Locate the cell with the specified text and output its (x, y) center coordinate. 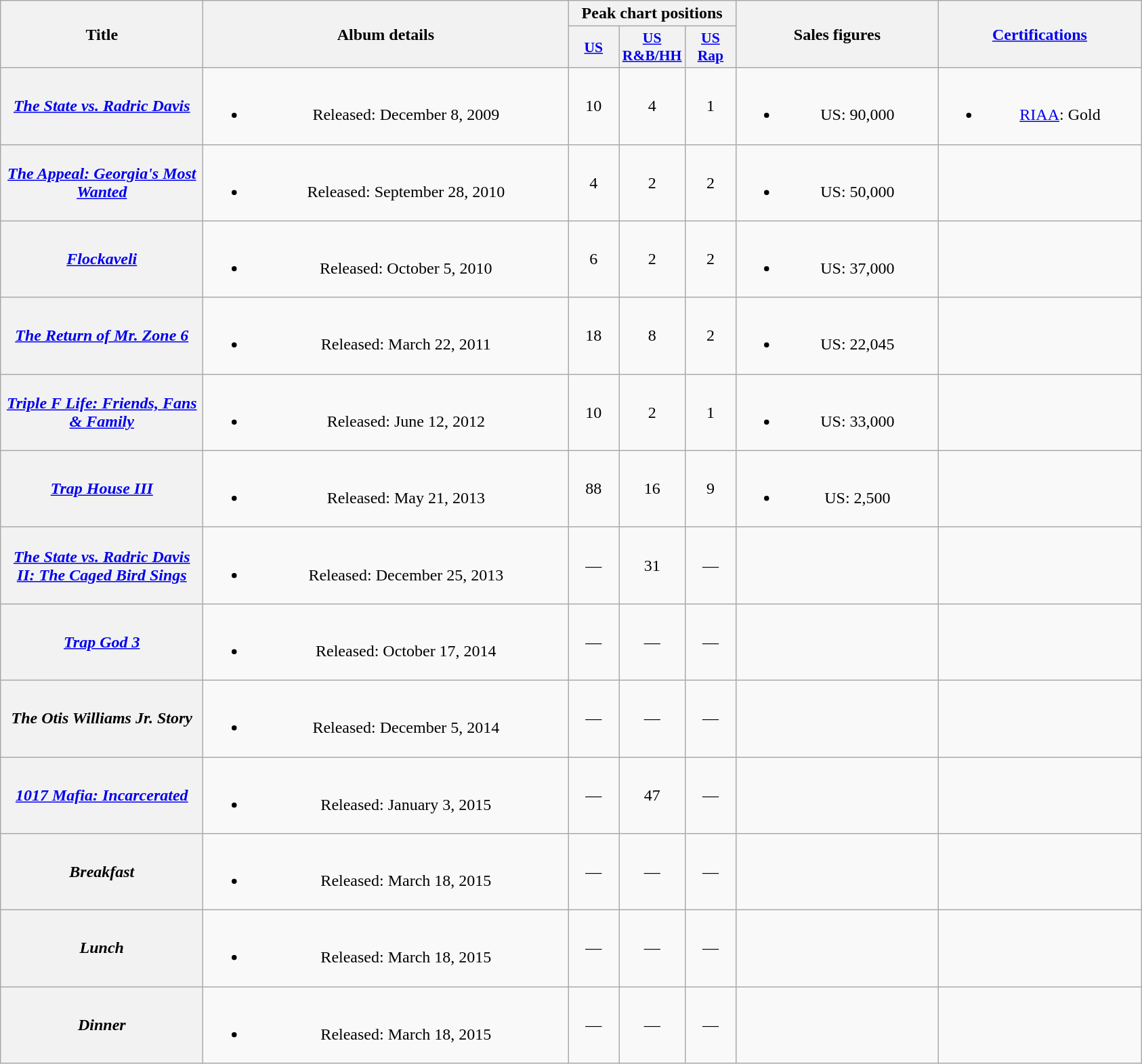
18 (593, 336)
Released: June 12, 2012 (386, 412)
Album details (386, 34)
6 (593, 259)
The Otis Williams Jr. Story (102, 718)
US: 2,500 (837, 489)
US: 37,000 (837, 259)
Released: January 3, 2015 (386, 795)
Trap God 3 (102, 642)
Released: March 22, 2011 (386, 336)
9 (710, 489)
88 (593, 489)
Trap House III (102, 489)
47 (652, 795)
The State vs. Radric Davis II: The Caged Bird Sings (102, 565)
The Return of Mr. Zone 6 (102, 336)
RIAA: Gold (1039, 106)
US: 50,000 (837, 183)
Sales figures (837, 34)
USR&B/HH (652, 47)
US: 33,000 (837, 412)
US: 22,045 (837, 336)
1017 Mafia: Incarcerated (102, 795)
Lunch (102, 948)
Released: December 25, 2013 (386, 565)
USRap (710, 47)
US (593, 47)
Flockaveli (102, 259)
Title (102, 34)
The State vs. Radric Davis (102, 106)
Released: May 21, 2013 (386, 489)
Breakfast (102, 872)
Peak chart positions (652, 14)
16 (652, 489)
Dinner (102, 1025)
Released: December 8, 2009 (386, 106)
The Appeal: Georgia's Most Wanted (102, 183)
31 (652, 565)
US: 90,000 (837, 106)
Released: October 17, 2014 (386, 642)
Released: October 5, 2010 (386, 259)
Certifications (1039, 34)
8 (652, 336)
Released: September 28, 2010 (386, 183)
Triple F Life: Friends, Fans & Family (102, 412)
Released: December 5, 2014 (386, 718)
